Extract the (X, Y) coordinate from the center of the cell holding the provided text.  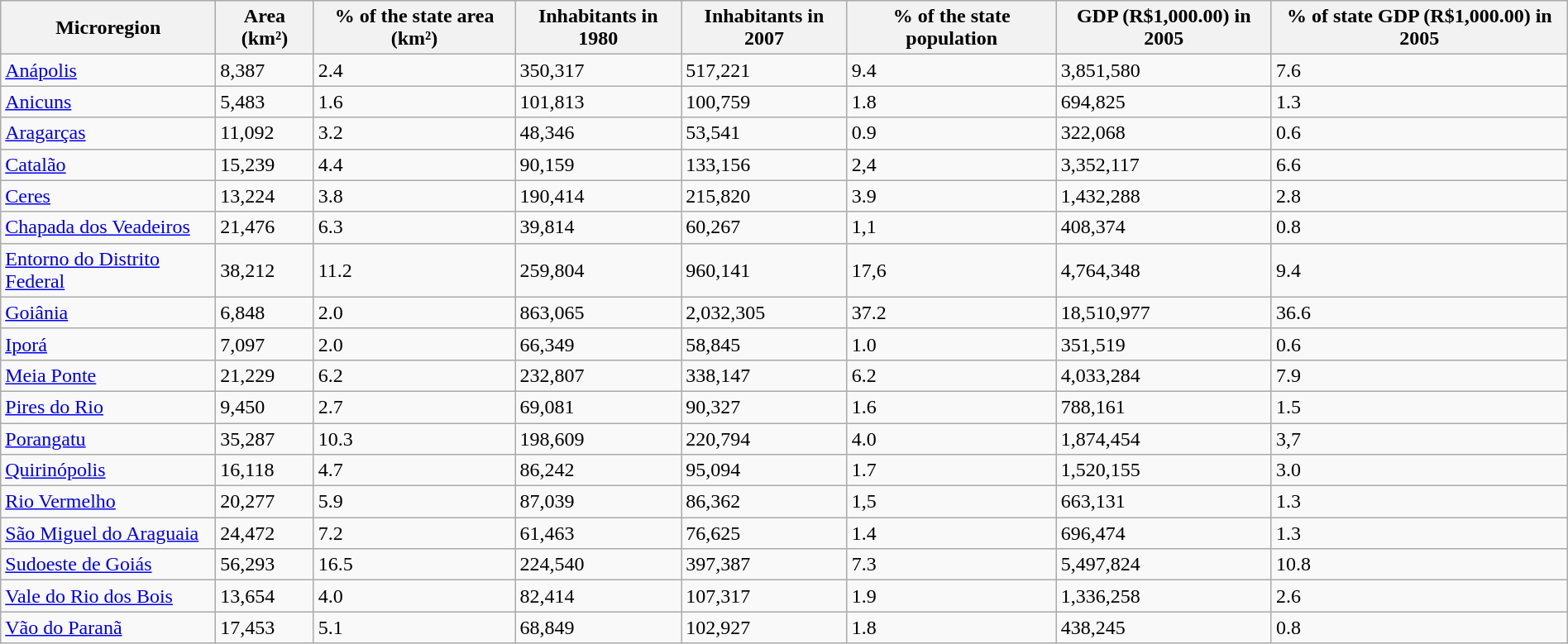
60,267 (764, 227)
Entorno do Distrito Federal (108, 270)
0.9 (951, 133)
68,849 (599, 627)
90,159 (599, 165)
66,349 (599, 344)
17,6 (951, 270)
18,510,977 (1164, 312)
7.9 (1419, 375)
% of state GDP (R$1,000.00) in 2005 (1419, 28)
% of the state area (km²) (414, 28)
517,221 (764, 70)
2.8 (1419, 196)
7.3 (951, 565)
101,813 (599, 102)
2,032,305 (764, 312)
Quirinópolis (108, 470)
76,625 (764, 533)
Rio Vermelho (108, 502)
6,848 (265, 312)
Goiânia (108, 312)
1,336,258 (1164, 596)
322,068 (1164, 133)
Meia Ponte (108, 375)
6.3 (414, 227)
3,851,580 (1164, 70)
4.7 (414, 470)
350,317 (599, 70)
Catalão (108, 165)
GDP (R$1,000.00) in 2005 (1164, 28)
15,239 (265, 165)
215,820 (764, 196)
37.2 (951, 312)
4,764,348 (1164, 270)
16,118 (265, 470)
102,927 (764, 627)
190,414 (599, 196)
5,483 (265, 102)
87,039 (599, 502)
11.2 (414, 270)
1.0 (951, 344)
1.4 (951, 533)
6.6 (1419, 165)
Ceres (108, 196)
351,519 (1164, 344)
107,317 (764, 596)
3.2 (414, 133)
338,147 (764, 375)
7.2 (414, 533)
1.9 (951, 596)
95,094 (764, 470)
10.3 (414, 439)
13,654 (265, 596)
5,497,824 (1164, 565)
1,5 (951, 502)
198,609 (599, 439)
1,520,155 (1164, 470)
17,453 (265, 627)
9,450 (265, 407)
39,814 (599, 227)
Inhabitants in 1980 (599, 28)
Microregion (108, 28)
2.7 (414, 407)
100,759 (764, 102)
Chapada dos Veadeiros (108, 227)
53,541 (764, 133)
1,432,288 (1164, 196)
3,352,117 (1164, 165)
2.6 (1419, 596)
86,362 (764, 502)
3.8 (414, 196)
2.4 (414, 70)
788,161 (1164, 407)
259,804 (599, 270)
58,845 (764, 344)
11,092 (265, 133)
438,245 (1164, 627)
90,327 (764, 407)
1.5 (1419, 407)
397,387 (764, 565)
Pires do Rio (108, 407)
232,807 (599, 375)
5.1 (414, 627)
7.6 (1419, 70)
20,277 (265, 502)
4,033,284 (1164, 375)
24,472 (265, 533)
% of the state population (951, 28)
224,540 (599, 565)
2,4 (951, 165)
1,1 (951, 227)
3.9 (951, 196)
Iporá (108, 344)
863,065 (599, 312)
36.6 (1419, 312)
82,414 (599, 596)
220,794 (764, 439)
Vale do Rio dos Bois (108, 596)
35,287 (265, 439)
Area (km²) (265, 28)
10.8 (1419, 565)
8,387 (265, 70)
21,229 (265, 375)
694,825 (1164, 102)
3.0 (1419, 470)
960,141 (764, 270)
408,374 (1164, 227)
21,476 (265, 227)
4.4 (414, 165)
696,474 (1164, 533)
69,081 (599, 407)
Porangatu (108, 439)
133,156 (764, 165)
663,131 (1164, 502)
16.5 (414, 565)
Anápolis (108, 70)
1.7 (951, 470)
São Miguel do Araguaia (108, 533)
86,242 (599, 470)
56,293 (265, 565)
48,346 (599, 133)
Inhabitants in 2007 (764, 28)
5.9 (414, 502)
3,7 (1419, 439)
Vão do Paranã (108, 627)
7,097 (265, 344)
Sudoeste de Goiás (108, 565)
38,212 (265, 270)
1,874,454 (1164, 439)
61,463 (599, 533)
Anicuns (108, 102)
Aragarças (108, 133)
13,224 (265, 196)
